Return the (X, Y) coordinate for the center point of the cell that contains the specified text.  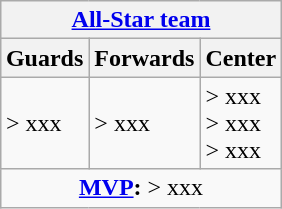
Forwards (144, 58)
> xxx> xxx> xxx (241, 123)
Guards (44, 58)
All-Star team (140, 20)
Center (241, 58)
MVP: > xxx (140, 188)
